Return (x, y) of the center of cell containing provided text 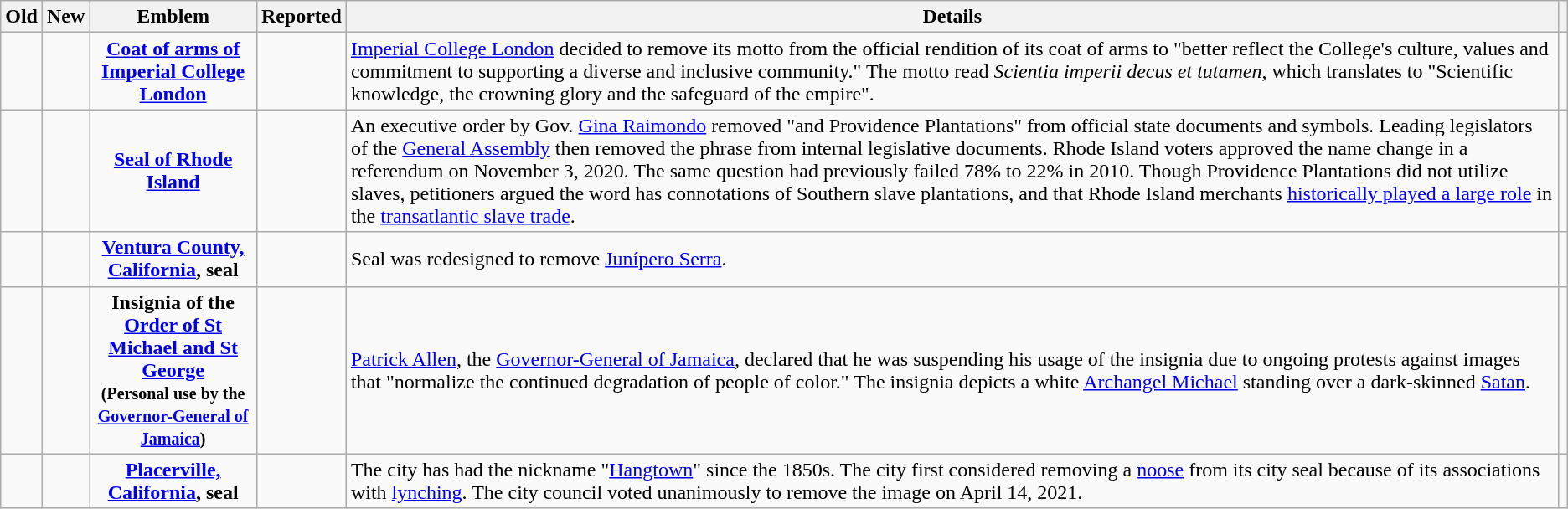
Seal of Rhode Island (173, 171)
Placerville, California, seal (173, 481)
Seal was redesigned to remove Junípero Serra. (952, 260)
New (66, 17)
Insignia of theOrder of St Michael and St George(Personal use by the Governor-General of Jamaica) (173, 370)
Old (22, 17)
Details (952, 17)
Reported (302, 17)
Emblem (173, 17)
Coat of arms of Imperial College London (173, 71)
Ventura County, California, seal (173, 260)
